For the text-containing cell, return its midpoint in [x, y] coordinate format. 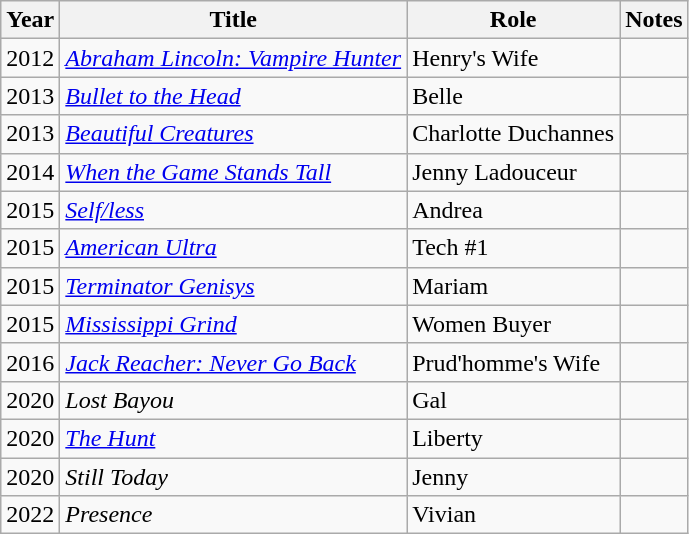
Year [30, 20]
Abraham Lincoln: Vampire Hunter [234, 58]
When the Game Stands Tall [234, 172]
Charlotte Duchannes [514, 134]
Prud'homme's Wife [514, 362]
The Hunt [234, 438]
Tech #1 [514, 248]
Belle [514, 96]
Title [234, 20]
Henry's Wife [514, 58]
Mississippi Grind [234, 324]
Role [514, 20]
Mariam [514, 286]
Notes [654, 20]
Self/less [234, 210]
Presence [234, 515]
Lost Bayou [234, 400]
Jenny Ladouceur [514, 172]
Jack Reacher: Never Go Back [234, 362]
2016 [30, 362]
Jenny [514, 477]
Andrea [514, 210]
Liberty [514, 438]
Beautiful Creatures [234, 134]
2014 [30, 172]
Women Buyer [514, 324]
Still Today [234, 477]
2022 [30, 515]
Bullet to the Head [234, 96]
2012 [30, 58]
Vivian [514, 515]
Gal [514, 400]
Terminator Genisys [234, 286]
American Ultra [234, 248]
